Locate the cell with the specified text and output its [X, Y] center coordinate. 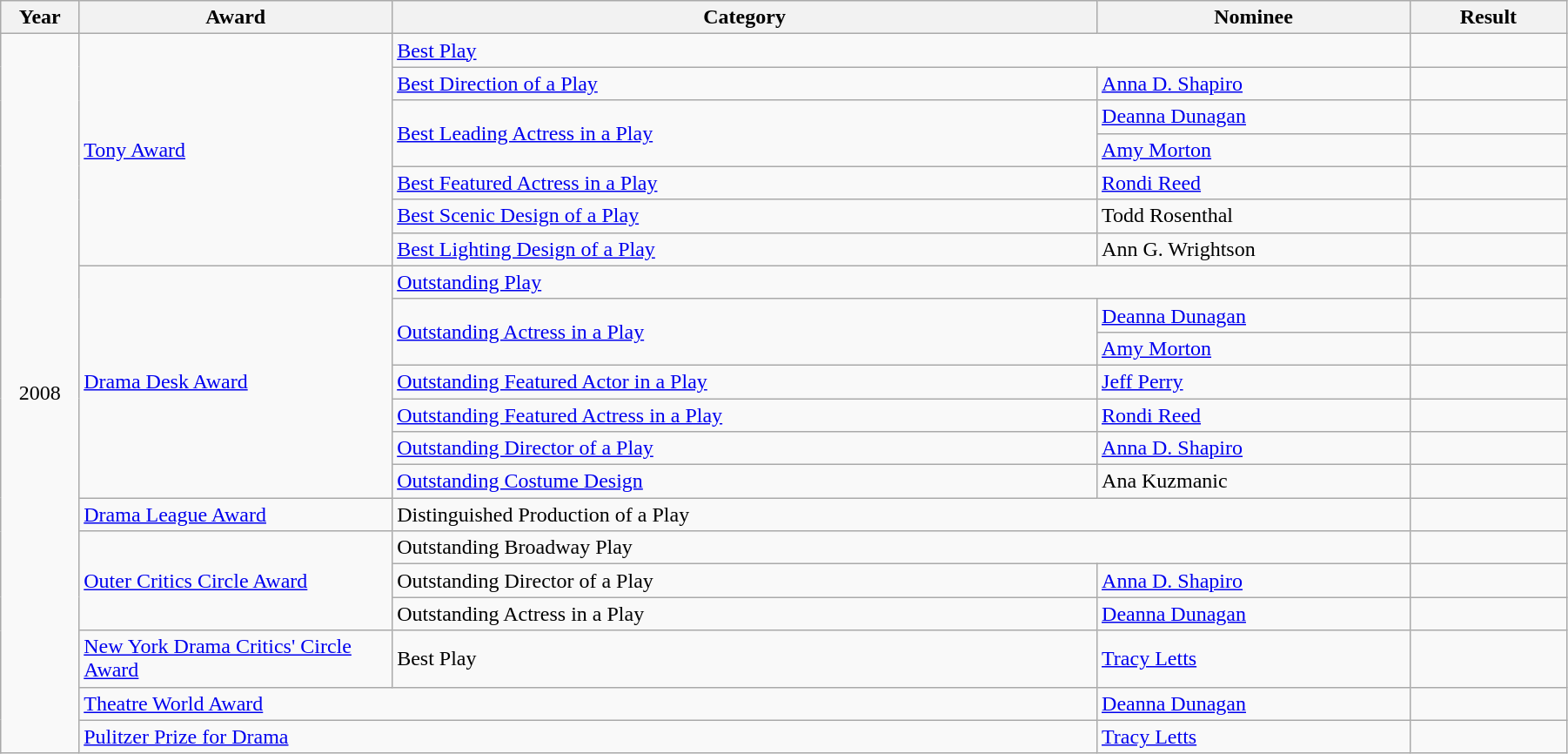
Outstanding Costume Design [745, 481]
Award [236, 17]
Theatre World Award [588, 704]
Outstanding Broadway Play [901, 548]
Distinguished Production of a Play [901, 515]
Category [745, 17]
Best Direction of a Play [745, 84]
Best Leading Actress in a Play [745, 133]
Nominee [1254, 17]
2008 [40, 394]
New York Drama Critics' Circle Award [236, 658]
Year [40, 17]
Ann G. Wrightson [1254, 249]
Best Scenic Design of a Play [745, 216]
Best Lighting Design of a Play [745, 249]
Ana Kuzmanic [1254, 481]
Outstanding Featured Actress in a Play [745, 415]
Tony Award [236, 150]
Result [1488, 17]
Drama League Award [236, 515]
Outstanding Featured Actor in a Play [745, 381]
Pulitzer Prize for Drama [588, 737]
Best Featured Actress in a Play [745, 183]
Todd Rosenthal [1254, 216]
Drama Desk Award [236, 381]
Jeff Perry [1254, 381]
Outstanding Play [901, 282]
Outer Critics Circle Award [236, 581]
